Return the [x, y] coordinate for the center point of the cell that contains the specified text.  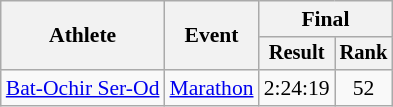
Rank [364, 54]
52 [364, 88]
Event [212, 36]
Final [326, 19]
Result [297, 54]
2:24:19 [297, 88]
Bat-Ochir Ser-Od [83, 88]
Marathon [212, 88]
Athlete [83, 36]
